Provide the [x, y] coordinate of the cell's center where the given text is located.  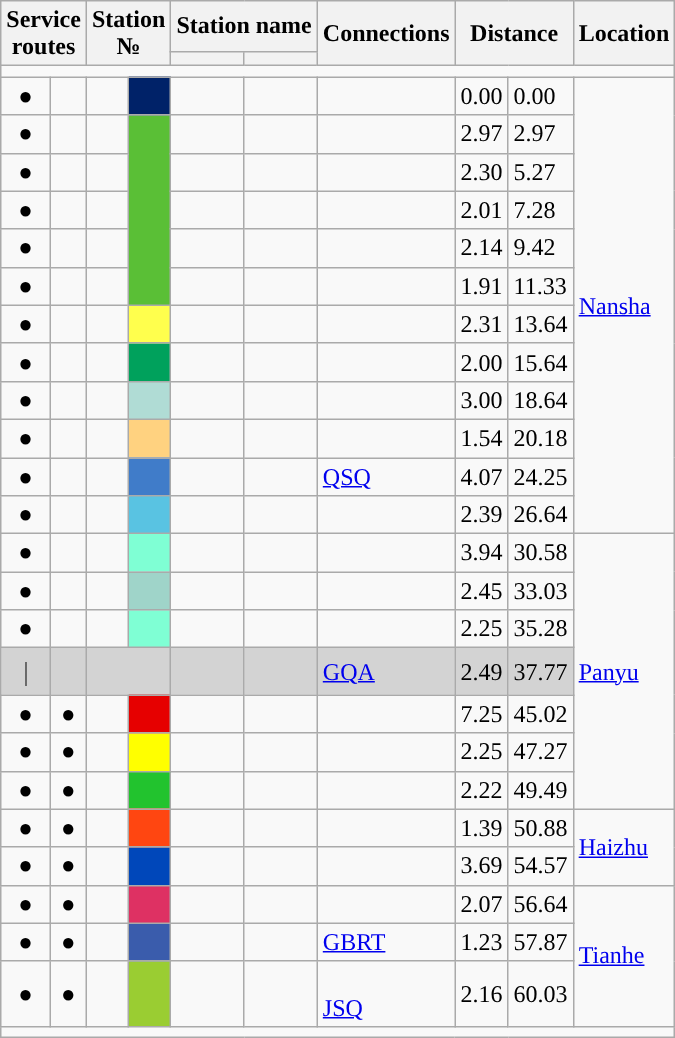
13.64 [540, 324]
2.30 [482, 172]
JSQ [386, 994]
GBRT [386, 942]
2.14 [482, 248]
Distance [514, 34]
2.22 [482, 790]
Connections [386, 34]
7.28 [540, 210]
Nansha [624, 306]
49.49 [540, 790]
33.03 [540, 591]
Serviceroutes [44, 34]
18.64 [540, 400]
1.23 [482, 942]
4.07 [482, 477]
30.58 [540, 553]
24.25 [540, 477]
2.49 [482, 672]
Station№ [128, 34]
26.64 [540, 515]
Haizhu [624, 847]
3.94 [482, 553]
QSQ [386, 477]
7.25 [482, 714]
GQA [386, 672]
｜ [26, 672]
Station name [244, 26]
54.57 [540, 866]
2.31 [482, 324]
35.28 [540, 629]
1.91 [482, 286]
1.39 [482, 828]
Location [624, 34]
20.18 [540, 438]
Panyu [624, 672]
2.00 [482, 362]
50.88 [540, 828]
60.03 [540, 994]
9.42 [540, 248]
2.45 [482, 591]
47.27 [540, 752]
56.64 [540, 904]
Tianhe [624, 956]
15.64 [540, 362]
11.33 [540, 286]
37.77 [540, 672]
2.07 [482, 904]
3.00 [482, 400]
2.01 [482, 210]
45.02 [540, 714]
3.69 [482, 866]
2.39 [482, 515]
57.87 [540, 942]
2.16 [482, 994]
5.27 [540, 172]
1.54 [482, 438]
